Search for the cell housing the specified text and yield its (X, Y) center coordinate. 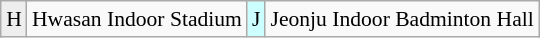
Hwasan Indoor Stadium (137, 19)
J (256, 19)
Jeonju Indoor Badminton Hall (402, 19)
H (14, 19)
